Pinpoint the cell where the given text exists, returning its [X, Y] midpoint coordinate. 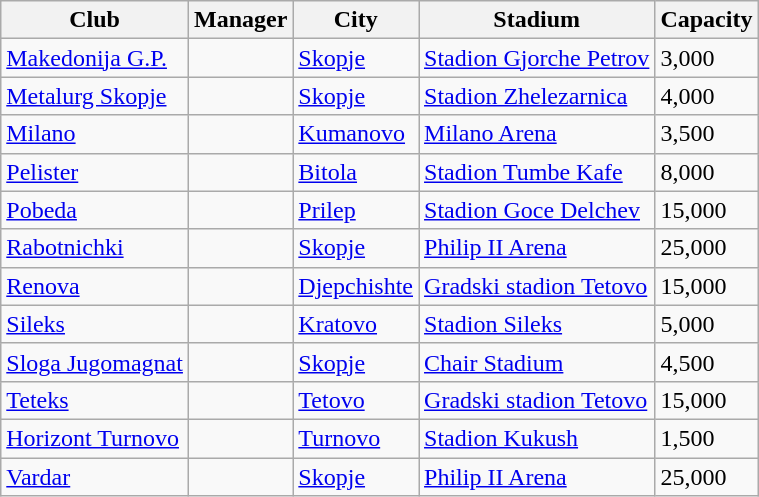
Pelister [95, 172]
3,000 [706, 58]
4,500 [706, 362]
Stadion Tumbe Kafe [537, 172]
Stadion Sileks [537, 324]
Milano [95, 134]
Renova [95, 286]
Stadion Zhelezarnica [537, 96]
Kumanovo [356, 134]
Kratovo [356, 324]
Vardar [95, 477]
Milano Arena [537, 134]
Bitola [356, 172]
Turnovo [356, 438]
1,500 [706, 438]
Teteks [95, 400]
Manager [240, 20]
Makedonija G.P. [95, 58]
Chair Stadium [537, 362]
Pobeda [95, 210]
Club [95, 20]
Stadium [537, 20]
Djepchishte [356, 286]
Stadion Kukush [537, 438]
Metalurg Skopje [95, 96]
Horizont Turnovo [95, 438]
Sloga Jugomagnat [95, 362]
Capacity [706, 20]
Prilep [356, 210]
City [356, 20]
Rabotnichki [95, 248]
4,000 [706, 96]
5,000 [706, 324]
Sileks [95, 324]
Stadion Gjorche Petrov [537, 58]
Stadion Goce Delchev [537, 210]
8,000 [706, 172]
3,500 [706, 134]
Tetovo [356, 400]
